Output the [x, y] coordinate of the center of the cell containing the given text.  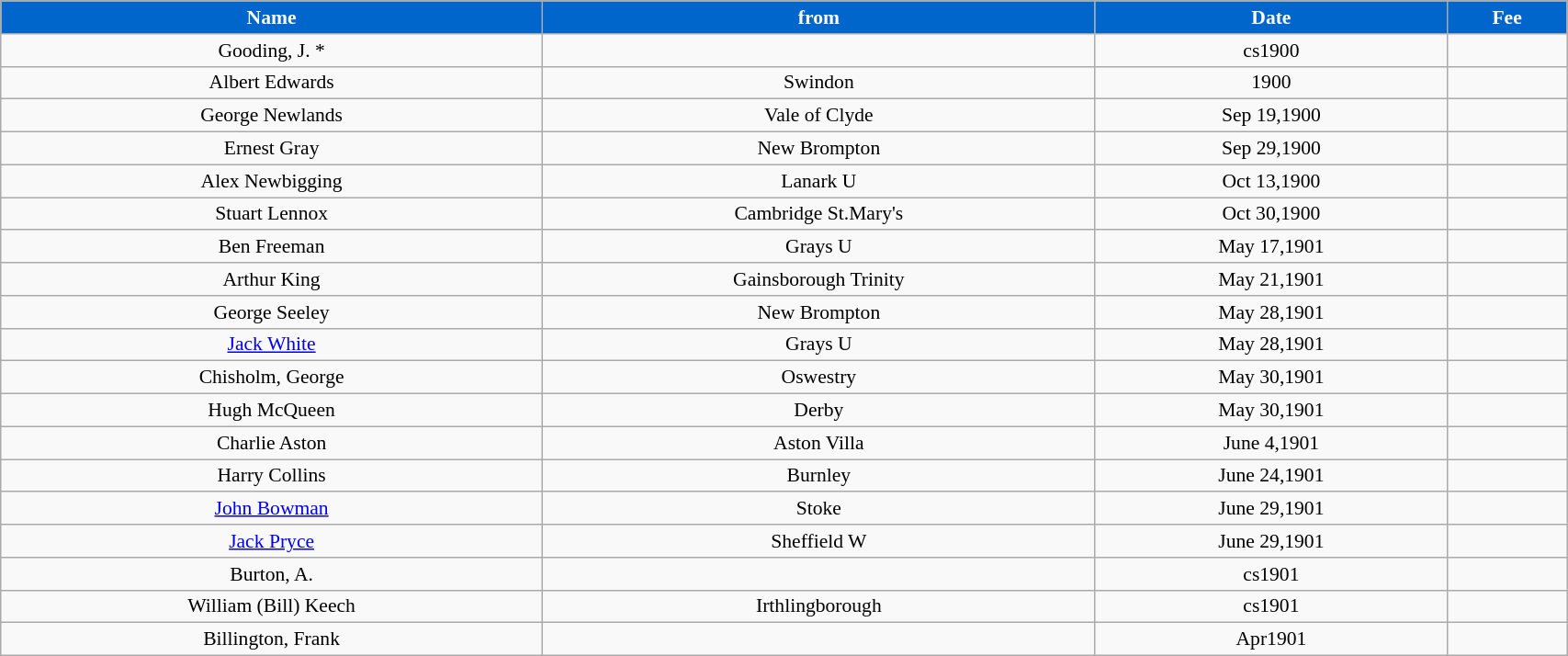
Stuart Lennox [272, 214]
Oct 13,1900 [1271, 181]
Aston Villa [818, 443]
Charlie Aston [272, 443]
John Bowman [272, 509]
Hugh McQueen [272, 411]
Chisholm, George [272, 378]
Jack White [272, 345]
Stoke [818, 509]
Oswestry [818, 378]
Oct 30,1900 [1271, 214]
Lanark U [818, 181]
May 21,1901 [1271, 279]
William (Bill) Keech [272, 606]
Date [1271, 17]
George Newlands [272, 116]
Ernest Gray [272, 149]
cs1900 [1271, 51]
Jack Pryce [272, 541]
from [818, 17]
Cambridge St.Mary's [818, 214]
Alex Newbigging [272, 181]
Harry Collins [272, 476]
Irthlingborough [818, 606]
Gooding, J. * [272, 51]
Burnley [818, 476]
1900 [1271, 83]
Apr1901 [1271, 639]
Sheffield W [818, 541]
June 4,1901 [1271, 443]
Fee [1507, 17]
Ben Freeman [272, 247]
Derby [818, 411]
June 24,1901 [1271, 476]
Gainsborough Trinity [818, 279]
George Seeley [272, 312]
Sep 19,1900 [1271, 116]
Swindon [818, 83]
Name [272, 17]
Billington, Frank [272, 639]
Burton, A. [272, 574]
Vale of Clyde [818, 116]
Albert Edwards [272, 83]
May 17,1901 [1271, 247]
Arthur King [272, 279]
Sep 29,1900 [1271, 149]
